Return the (X, Y) coordinate for the center point of the cell that contains the specified text.  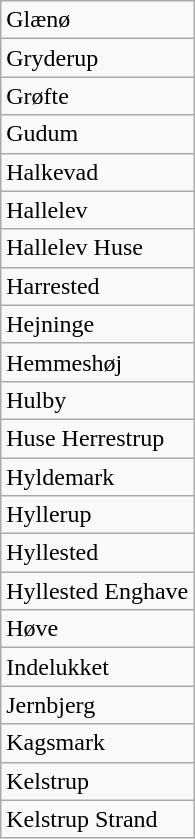
Kelstrup (98, 781)
Gudum (98, 134)
Hyldemark (98, 477)
Harrested (98, 286)
Glænø (98, 20)
Indelukket (98, 667)
Huse Herrestrup (98, 438)
Høve (98, 629)
Hallelev Huse (98, 248)
Grøfte (98, 96)
Kagsmark (98, 743)
Hallelev (98, 210)
Hyllested Enghave (98, 591)
Hejninge (98, 324)
Halkevad (98, 172)
Jernbjerg (98, 705)
Hemmeshøj (98, 362)
Kelstrup Strand (98, 819)
Hulby (98, 400)
Gryderup (98, 58)
Hyllerup (98, 515)
Hyllested (98, 553)
